Find where the given text appears and provide that cell's center as [X, Y] coordinate. 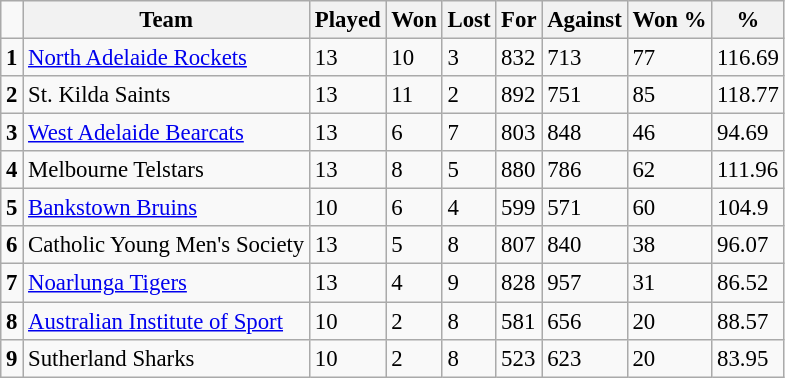
751 [584, 95]
11 [414, 95]
848 [584, 133]
West Adelaide Bearcats [166, 133]
96.07 [748, 245]
892 [519, 95]
111.96 [748, 170]
85 [670, 95]
For [519, 20]
807 [519, 245]
St. Kilda Saints [166, 95]
88.57 [748, 321]
656 [584, 321]
803 [519, 133]
Team [166, 20]
571 [584, 208]
104.9 [748, 208]
31 [670, 283]
62 [670, 170]
786 [584, 170]
599 [519, 208]
840 [584, 245]
713 [584, 58]
Played [348, 20]
Melbourne Telstars [166, 170]
38 [670, 245]
Bankstown Bruins [166, 208]
Won % [670, 20]
60 [670, 208]
83.95 [748, 358]
832 [519, 58]
828 [519, 283]
957 [584, 283]
880 [519, 170]
94.69 [748, 133]
Against [584, 20]
1 [12, 58]
Won [414, 20]
118.77 [748, 95]
Noarlunga Tigers [166, 283]
46 [670, 133]
581 [519, 321]
523 [519, 358]
77 [670, 58]
623 [584, 358]
North Adelaide Rockets [166, 58]
Australian Institute of Sport [166, 321]
86.52 [748, 283]
Catholic Young Men's Society [166, 245]
Lost [469, 20]
Sutherland Sharks [166, 358]
116.69 [748, 58]
% [748, 20]
